Output the (X, Y) coordinate of the center of the cell containing the given text.  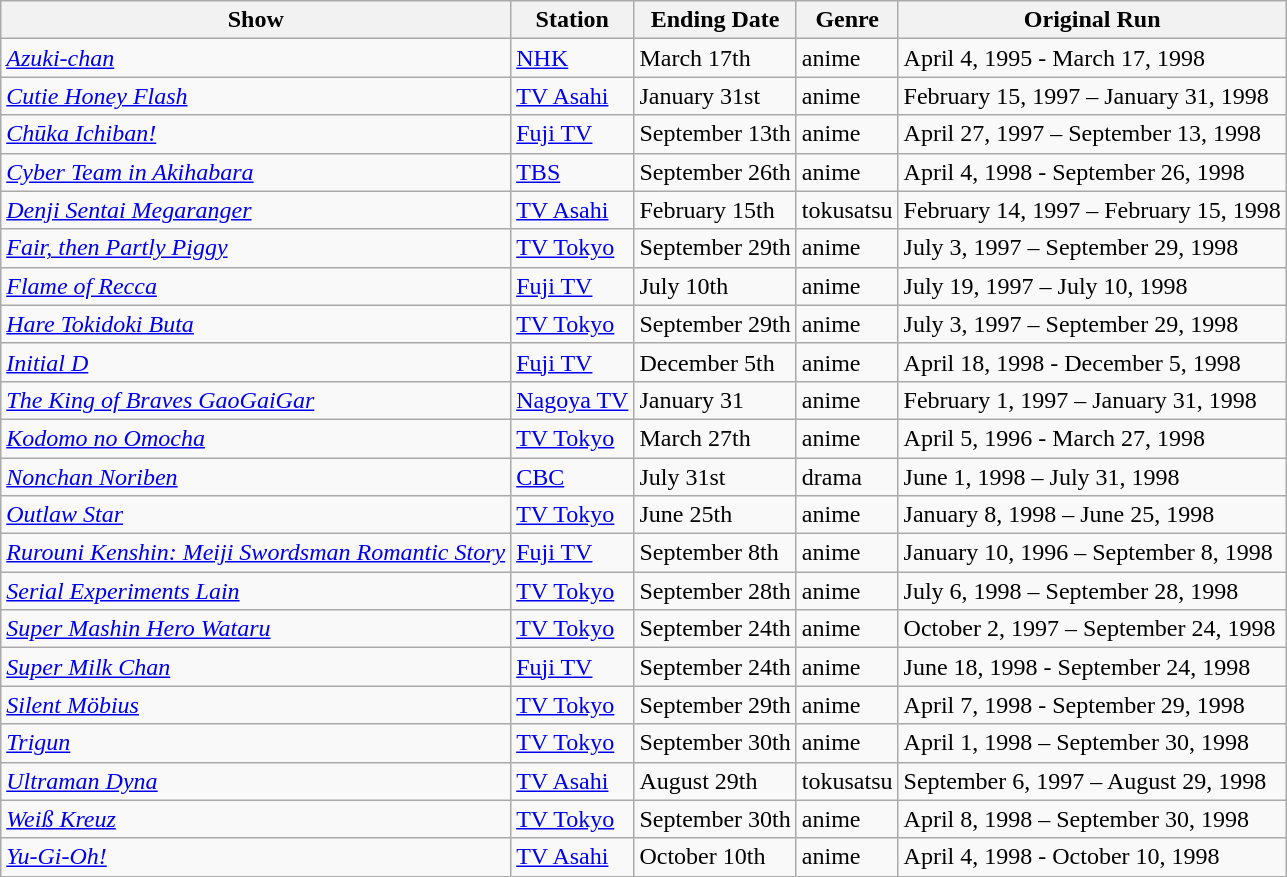
Silent Möbius (256, 705)
April 4, 1998 - October 10, 1998 (1092, 857)
January 8, 1998 – June 25, 1998 (1092, 515)
drama (847, 477)
Denji Sentai Megaranger (256, 210)
April 7, 1998 - September 29, 1998 (1092, 705)
January 10, 1996 – September 8, 1998 (1092, 553)
April 18, 1998 - December 5, 1998 (1092, 362)
July 31st (715, 477)
September 13th (715, 134)
July 6, 1998 – September 28, 1998 (1092, 591)
Kodomo no Omocha (256, 438)
Trigun (256, 743)
Original Run (1092, 20)
Show (256, 20)
April 5, 1996 - March 27, 1998 (1092, 438)
April 4, 1998 - September 26, 1998 (1092, 172)
Serial Experiments Lain (256, 591)
June 18, 1998 - September 24, 1998 (1092, 667)
July 19, 1997 – July 10, 1998 (1092, 286)
Nagoya TV (572, 400)
March 27th (715, 438)
Flame of Recca (256, 286)
April 8, 1998 – September 30, 1998 (1092, 819)
September 26th (715, 172)
Nonchan Noriben (256, 477)
NHK (572, 58)
Fair, then Partly Piggy (256, 248)
October 2, 1997 – September 24, 1998 (1092, 629)
Weiß Kreuz (256, 819)
September 28th (715, 591)
September 8th (715, 553)
January 31st (715, 96)
Outlaw Star (256, 515)
Initial D (256, 362)
January 31 (715, 400)
Genre (847, 20)
June 1, 1998 – July 31, 1998 (1092, 477)
Station (572, 20)
TBS (572, 172)
February 15th (715, 210)
April 27, 1997 – September 13, 1998 (1092, 134)
Super Milk Chan (256, 667)
Super Mashin Hero Wataru (256, 629)
July 10th (715, 286)
August 29th (715, 781)
March 17th (715, 58)
February 15, 1997 – January 31, 1998 (1092, 96)
Cyber Team in Akihabara (256, 172)
Azuki-chan (256, 58)
Hare Tokidoki Buta (256, 324)
April 1, 1998 – September 30, 1998 (1092, 743)
February 1, 1997 – January 31, 1998 (1092, 400)
June 25th (715, 515)
The King of Braves GaoGaiGar (256, 400)
February 14, 1997 – February 15, 1998 (1092, 210)
Chūka Ichiban! (256, 134)
April 4, 1995 - March 17, 1998 (1092, 58)
Yu-Gi-Oh! (256, 857)
October 10th (715, 857)
Rurouni Kenshin: Meiji Swordsman Romantic Story (256, 553)
Cutie Honey Flash (256, 96)
September 6, 1997 – August 29, 1998 (1092, 781)
Ultraman Dyna (256, 781)
Ending Date (715, 20)
December 5th (715, 362)
CBC (572, 477)
